Locate the cell with the specified text and output its (x, y) center coordinate. 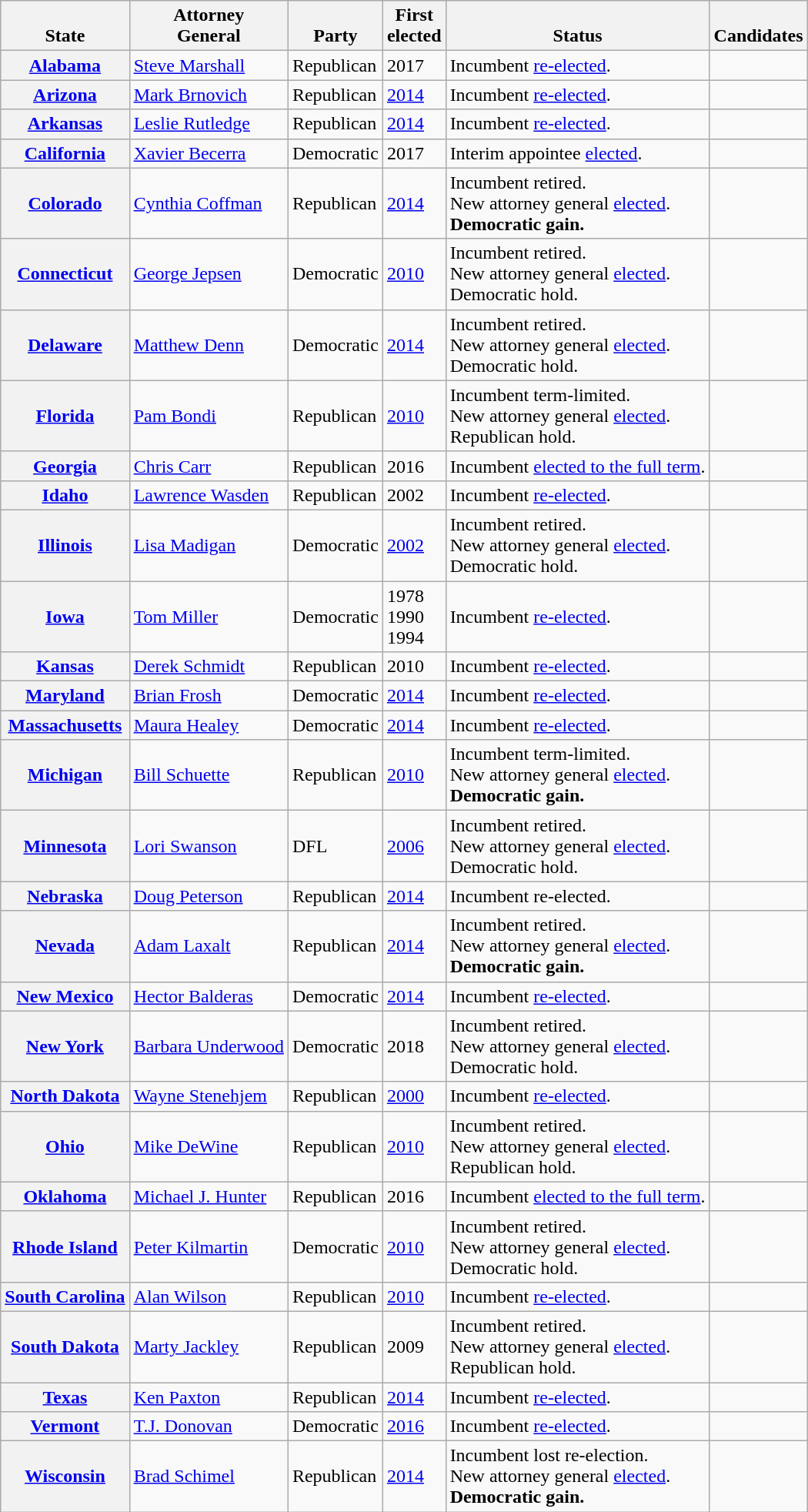
California (65, 153)
Connecticut (65, 274)
Cynthia Coffman (209, 203)
Georgia (65, 466)
Minnesota (65, 846)
Arizona (65, 95)
Status (577, 26)
Derek Schmidt (209, 667)
Alan Wilson (209, 1296)
Vermont (65, 1427)
Wayne Stenehjem (209, 1096)
Party (336, 26)
Oklahoma (65, 1196)
DFL (336, 846)
Michigan (65, 775)
Nebraska (65, 896)
Incumbent lost re-election.New attorney general elected.Democratic gain. (577, 1477)
Firstelected (414, 26)
2000 (414, 1096)
Brian Frosh (209, 696)
Alabama (65, 65)
2018 (414, 1046)
Michael J. Hunter (209, 1196)
New Mexico (65, 996)
Kansas (65, 667)
Chris Carr (209, 466)
Steve Marshall (209, 65)
Peter Kilmartin (209, 1246)
Candidates (759, 26)
Lawrence Wasden (209, 495)
Rhode Island (65, 1246)
Mike DeWine (209, 1146)
2009 (414, 1346)
Barbara Underwood (209, 1046)
Maura Healey (209, 725)
AttorneyGeneral (209, 26)
South Dakota (65, 1346)
Arkansas (65, 124)
South Carolina (65, 1296)
Maryland (65, 696)
19781990 1994 (414, 616)
New York (65, 1046)
Hector Balderas (209, 996)
Delaware (65, 345)
Matthew Denn (209, 345)
Iowa (65, 616)
Ohio (65, 1146)
2006 (414, 846)
North Dakota (65, 1096)
Wisconsin (65, 1477)
Idaho (65, 495)
Nevada (65, 946)
Brad Schimel (209, 1477)
Bill Schuette (209, 775)
Incumbent term-limited.New attorney general elected.Democratic gain. (577, 775)
Massachusetts (65, 725)
T.J. Donovan (209, 1427)
Florida (65, 416)
Pam Bondi (209, 416)
Adam Laxalt (209, 946)
George Jepsen (209, 274)
Interim appointee elected. (577, 153)
Lori Swanson (209, 846)
State (65, 26)
Lisa Madigan (209, 545)
Incumbent term-limited.New attorney general elected.Republican hold. (577, 416)
Illinois (65, 545)
Leslie Rutledge (209, 124)
Xavier Becerra (209, 153)
Ken Paxton (209, 1397)
Mark Brnovich (209, 95)
Tom Miller (209, 616)
Marty Jackley (209, 1346)
Texas (65, 1397)
Colorado (65, 203)
Doug Peterson (209, 896)
